Search for the cell housing the specified text and yield its (X, Y) center coordinate. 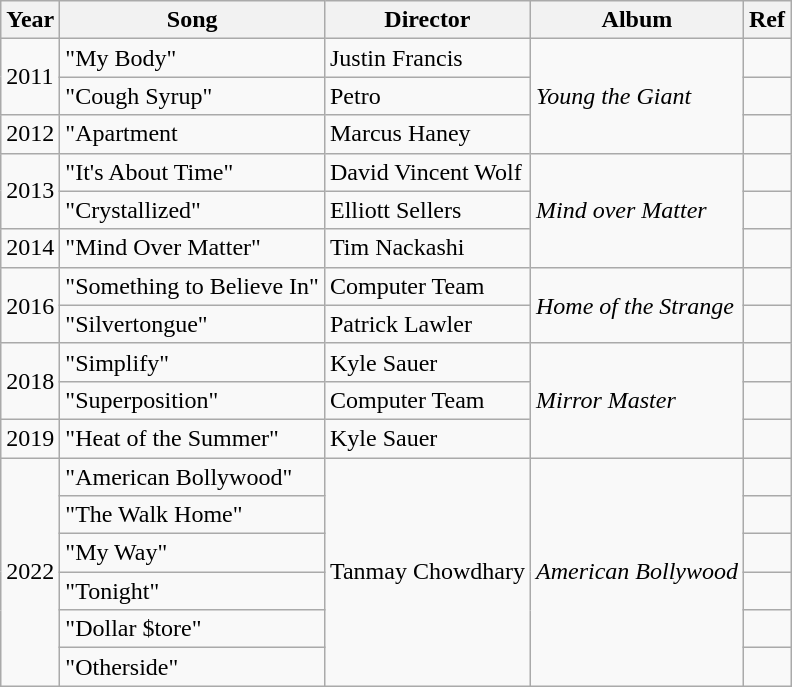
"Simplify" (192, 362)
2011 (30, 77)
Marcus Haney (427, 134)
Justin Francis (427, 58)
"Tonight" (192, 591)
"Crystallized" (192, 210)
"Cough Syrup" (192, 96)
Mirror Master (636, 400)
Ref (766, 20)
Album (636, 20)
2022 (30, 572)
David Vincent Wolf (427, 172)
"It's About Time" (192, 172)
"Something to Believe In" (192, 286)
"American Bollywood" (192, 477)
Young the Giant (636, 96)
American Bollywood (636, 572)
"Heat of the Summer" (192, 438)
2019 (30, 438)
Director (427, 20)
Song (192, 20)
"My Way" (192, 553)
Tanmay Chowdhary (427, 572)
"Apartment (192, 134)
2013 (30, 191)
2016 (30, 305)
"Dollar $tore" (192, 629)
Elliott Sellers (427, 210)
"The Walk Home" (192, 515)
Patrick Lawler (427, 324)
2012 (30, 134)
Petro (427, 96)
"Otherside" (192, 667)
"Superposition" (192, 400)
Mind over Matter (636, 210)
"Silvertongue" (192, 324)
2018 (30, 381)
Home of the Strange (636, 305)
Tim Nackashi (427, 248)
2014 (30, 248)
"Mind Over Matter" (192, 248)
Year (30, 20)
"My Body" (192, 58)
